Return the (x, y) coordinate for the center point of the cell that contains the specified text.  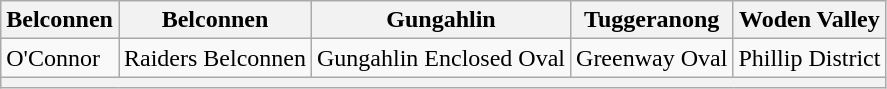
Raiders Belconnen (214, 58)
Greenway Oval (652, 58)
Gungahlin (442, 20)
Phillip District (810, 58)
O'Connor (60, 58)
Tuggeranong (652, 20)
Woden Valley (810, 20)
Gungahlin Enclosed Oval (442, 58)
